Return the (X, Y) coordinate for the center point of the cell that contains the specified text.  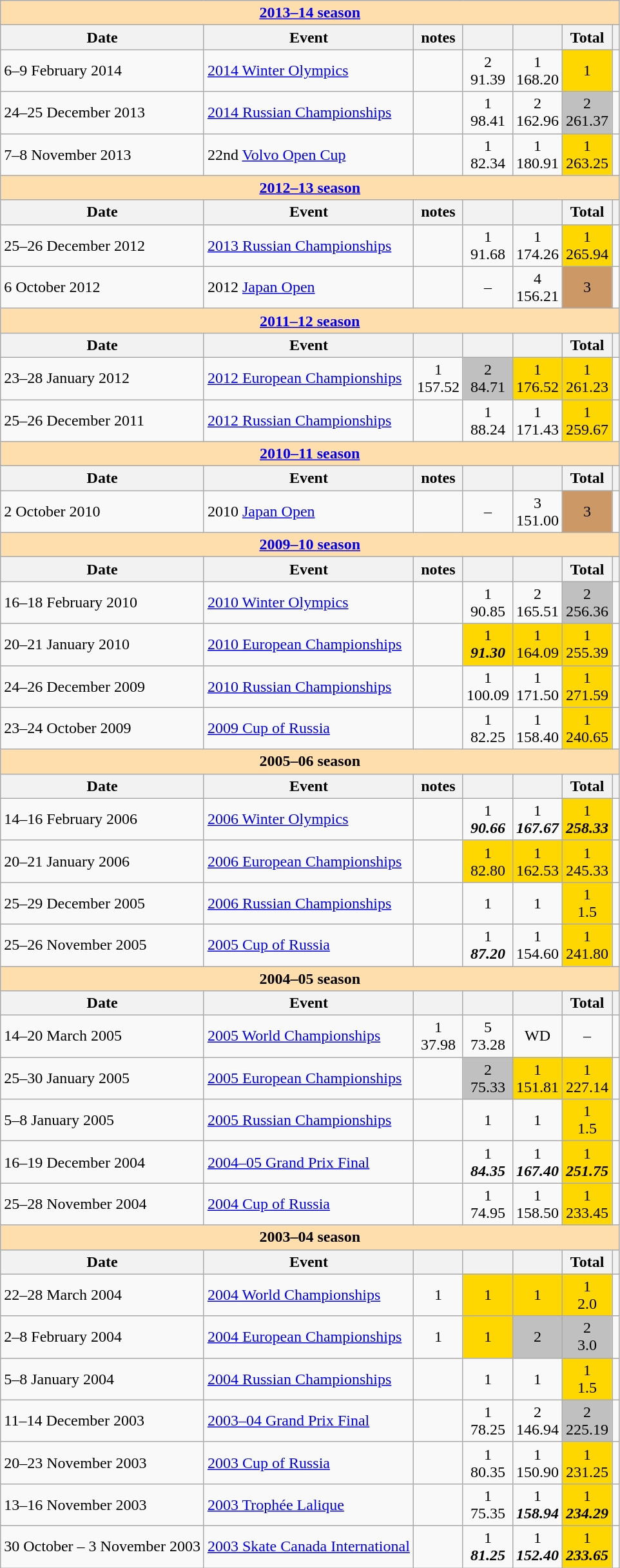
2014 Winter Olympics (308, 71)
12.0 (588, 1295)
1240.65 (588, 729)
2165.51 (538, 602)
1158.50 (538, 1204)
2225.19 (588, 1421)
137.98 (438, 1037)
2014 Russian Championships (308, 112)
2010 Winter Olympics (308, 602)
188.24 (487, 420)
180.35 (487, 1462)
25–26 December 2011 (102, 420)
2005 Russian Championships (308, 1121)
2012 European Championships (308, 378)
181.25 (487, 1546)
2005 European Championships (308, 1078)
187.20 (487, 945)
2004 European Championships (308, 1337)
174.95 (487, 1204)
1271.59 (588, 686)
175.35 (487, 1505)
25–26 December 2012 (102, 245)
23.0 (588, 1337)
573.28 (487, 1037)
2006 Winter Olympics (308, 819)
20–23 November 2003 (102, 1462)
2009–10 season (310, 545)
1171.43 (538, 420)
2012 Russian Championships (308, 420)
178.25 (487, 1421)
1259.67 (588, 420)
275.33 (487, 1078)
3151.00 (538, 512)
14–20 March 2005 (102, 1037)
2006 Russian Championships (308, 903)
1158.94 (538, 1505)
1154.60 (538, 945)
2010 Japan Open (308, 512)
1174.26 (538, 245)
11–14 December 2003 (102, 1421)
1152.40 (538, 1546)
6–9 February 2014 (102, 71)
23–24 October 2009 (102, 729)
2003–04 season (310, 1237)
2013 Russian Championships (308, 245)
1255.39 (588, 645)
2005 World Championships (308, 1037)
191.30 (487, 645)
24–26 December 2009 (102, 686)
1164.09 (538, 645)
2–8 February 2004 (102, 1337)
1157.52 (438, 378)
1151.81 (538, 1078)
1265.94 (588, 245)
1233.45 (588, 1204)
25–26 November 2005 (102, 945)
2256.36 (588, 602)
2010–11 season (310, 454)
2005 Cup of Russia (308, 945)
2 (538, 1337)
2006 European Championships (308, 861)
2012–13 season (310, 188)
25–30 January 2005 (102, 1078)
20–21 January 2010 (102, 645)
WD (538, 1037)
2012 Japan Open (308, 288)
1100.09 (487, 686)
190.85 (487, 602)
1251.75 (588, 1162)
2010 Russian Championships (308, 686)
1258.33 (588, 819)
182.80 (487, 861)
291.39 (487, 71)
2162.96 (538, 112)
30 October – 3 November 2003 (102, 1546)
1162.53 (538, 861)
1227.14 (588, 1078)
191.68 (487, 245)
1233.65 (588, 1546)
5–8 January 2005 (102, 1121)
1245.33 (588, 861)
7–8 November 2013 (102, 155)
6 October 2012 (102, 288)
182.25 (487, 729)
2003 Skate Canada International (308, 1546)
22–28 March 2004 (102, 1295)
2261.37 (588, 112)
1180.91 (538, 155)
4156.21 (538, 288)
22nd Volvo Open Cup (308, 155)
2004–05 season (310, 978)
2004 Russian Championships (308, 1378)
23–28 January 2012 (102, 378)
1263.25 (588, 155)
2146.94 (538, 1421)
2003 Cup of Russia (308, 1462)
2 October 2010 (102, 512)
2003–04 Grand Prix Final (308, 1421)
1234.29 (588, 1505)
284.71 (487, 378)
1150.90 (538, 1462)
1167.40 (538, 1162)
190.66 (487, 819)
20–21 January 2006 (102, 861)
1167.67 (538, 819)
2003 Trophée Lalique (308, 1505)
184.35 (487, 1162)
182.34 (487, 155)
2013–14 season (310, 13)
1171.50 (538, 686)
1168.20 (538, 71)
2004 World Championships (308, 1295)
1241.80 (588, 945)
5–8 January 2004 (102, 1378)
24–25 December 2013 (102, 112)
1261.23 (588, 378)
16–18 February 2010 (102, 602)
14–16 February 2006 (102, 819)
25–29 December 2005 (102, 903)
2011–12 season (310, 320)
2010 European Championships (308, 645)
2004 Cup of Russia (308, 1204)
1231.25 (588, 1462)
16–19 December 2004 (102, 1162)
13–16 November 2003 (102, 1505)
2005–06 season (310, 761)
198.41 (487, 112)
2004–05 Grand Prix Final (308, 1162)
2009 Cup of Russia (308, 729)
1158.40 (538, 729)
25–28 November 2004 (102, 1204)
1176.52 (538, 378)
